Extract the (X, Y) coordinate from the center of the cell holding the provided text.  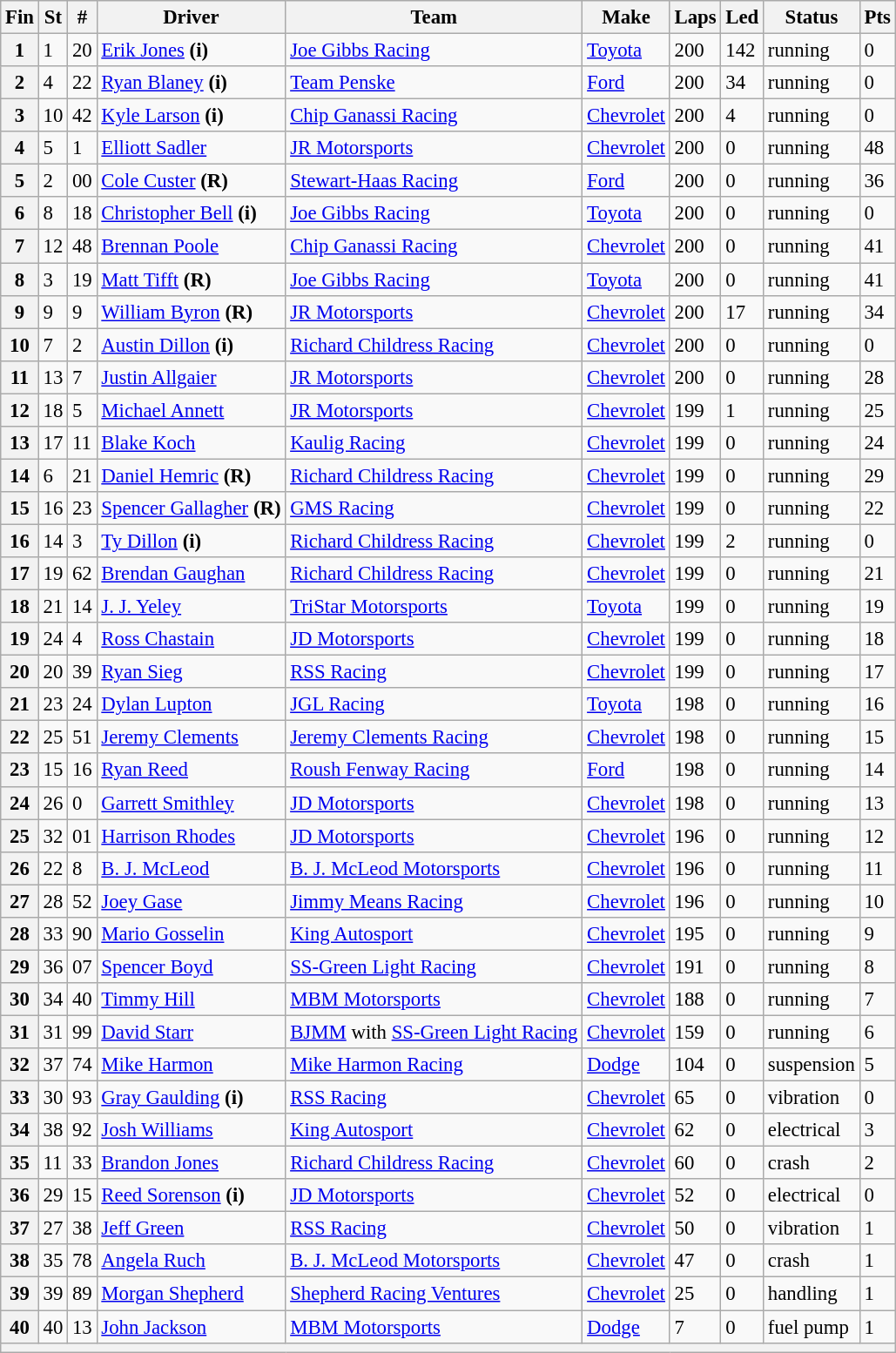
Daniel Hemric (R) (192, 475)
Status (812, 17)
Jeff Green (192, 1228)
Harrison Rhodes (192, 836)
GMS Racing (434, 508)
Ryan Sieg (192, 672)
handling (812, 1294)
51 (82, 737)
Christopher Bell (i) (192, 213)
Stewart-Haas Racing (434, 181)
Team (434, 17)
65 (695, 1098)
Mike Harmon (192, 1065)
Gray Gaulding (i) (192, 1098)
191 (695, 966)
Cole Custer (R) (192, 181)
Angela Ruch (192, 1262)
Elliott Sadler (192, 148)
Austin Dillon (i) (192, 345)
78 (82, 1262)
42 (82, 116)
07 (82, 966)
Spencer Gallagher (R) (192, 508)
Led (742, 17)
Matt Tifft (R) (192, 279)
00 (82, 181)
Justin Allgaier (192, 377)
188 (695, 1000)
142 (742, 50)
Pts (878, 17)
Spencer Boyd (192, 966)
SS-Green Light Racing (434, 966)
93 (82, 1098)
104 (695, 1065)
Blake Koch (192, 443)
fuel pump (812, 1327)
159 (695, 1032)
William Byron (R) (192, 312)
90 (82, 934)
99 (82, 1032)
John Jackson (192, 1327)
Ross Chastain (192, 639)
50 (695, 1228)
Ryan Blaney (i) (192, 83)
Fin (20, 17)
Timmy Hill (192, 1000)
J. J. Yeley (192, 607)
Laps (695, 17)
Reed Sorenson (i) (192, 1195)
Kaulig Racing (434, 443)
92 (82, 1130)
suspension (812, 1065)
Brennan Poole (192, 246)
Brendan Gaughan (192, 574)
Garrett Smithley (192, 803)
Ryan Reed (192, 771)
Joey Gase (192, 901)
47 (695, 1262)
Brandon Jones (192, 1163)
Team Penske (434, 83)
# (82, 17)
Michael Annett (192, 410)
89 (82, 1294)
Jimmy Means Racing (434, 901)
Ty Dillon (i) (192, 541)
195 (695, 934)
St (52, 17)
David Starr (192, 1032)
JGL Racing (434, 704)
Make (626, 17)
Kyle Larson (i) (192, 116)
Jeremy Clements Racing (434, 737)
Josh Williams (192, 1130)
60 (695, 1163)
01 (82, 836)
TriStar Motorsports (434, 607)
Mario Gosselin (192, 934)
74 (82, 1065)
Dylan Lupton (192, 704)
Driver (192, 17)
BJMM with SS-Green Light Racing (434, 1032)
Erik Jones (i) (192, 50)
Roush Fenway Racing (434, 771)
B. J. McLeod (192, 868)
Morgan Shepherd (192, 1294)
Shepherd Racing Ventures (434, 1294)
Mike Harmon Racing (434, 1065)
Jeremy Clements (192, 737)
